Find where the given text appears and provide that cell's center as (x, y) coordinate. 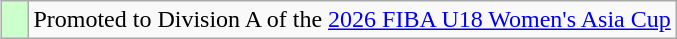
Promoted to Division A of the 2026 FIBA U18 Women's Asia Cup (352, 20)
